Provide the [x, y] coordinate of the cell's center where the given text is located.  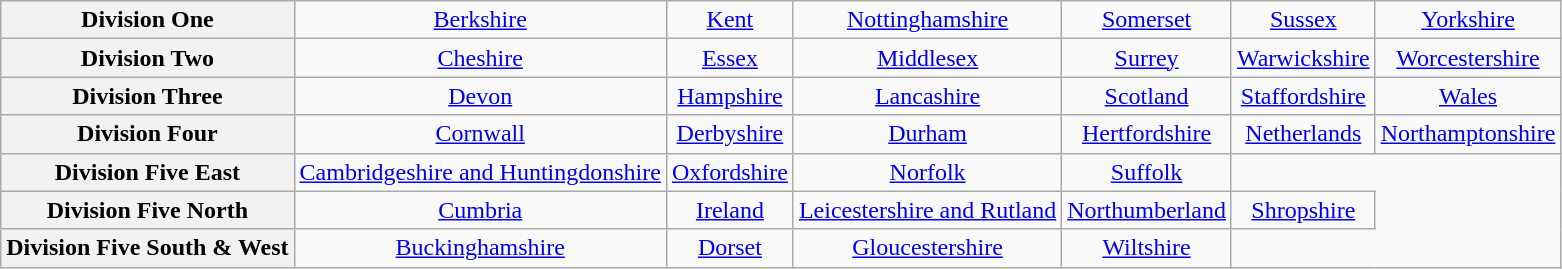
Dorset [730, 248]
Division Five North [148, 210]
Cambridgeshire and Huntingdonshire [480, 172]
Division Five South & West [148, 248]
Hampshire [730, 96]
Berkshire [480, 20]
Division One [148, 20]
Oxfordshire [730, 172]
Shropshire [1303, 210]
Kent [730, 20]
Scotland [1147, 96]
Northumberland [1147, 210]
Netherlands [1303, 134]
Cheshire [480, 58]
Wales [1468, 96]
Surrey [1147, 58]
Ireland [730, 210]
Division Four [148, 134]
Worcestershire [1468, 58]
Warwickshire [1303, 58]
Staffordshire [1303, 96]
Gloucestershire [927, 248]
Buckinghamshire [480, 248]
Somerset [1147, 20]
Essex [730, 58]
Suffolk [1147, 172]
Sussex [1303, 20]
Northamptonshire [1468, 134]
Leicestershire and Rutland [927, 210]
Devon [480, 96]
Nottinghamshire [927, 20]
Wiltshire [1147, 248]
Lancashire [927, 96]
Middlesex [927, 58]
Division Five East [148, 172]
Derbyshire [730, 134]
Durham [927, 134]
Norfolk [927, 172]
Cornwall [480, 134]
Cumbria [480, 210]
Hertfordshire [1147, 134]
Division Two [148, 58]
Yorkshire [1468, 20]
Division Three [148, 96]
